Provide the [X, Y] coordinate of the cell's center where the given text is located.  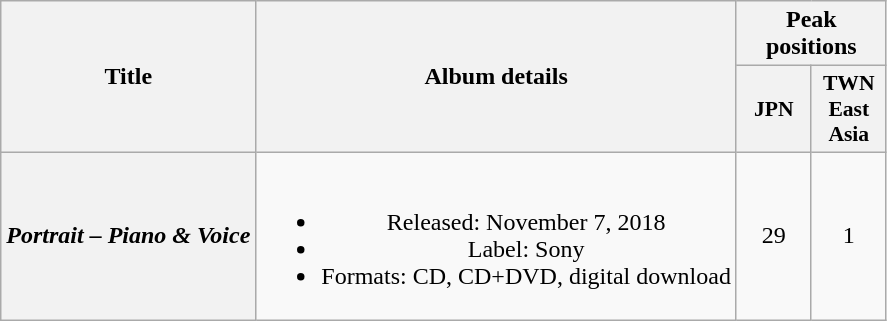
Title [128, 77]
1 [848, 236]
Released: November 7, 2018Label: SonyFormats: CD, CD+DVD, digital download [496, 236]
Peak positions [811, 34]
Album details [496, 77]
JPN [774, 110]
TWN East Asia [848, 110]
29 [774, 236]
Portrait – Piano & Voice [128, 236]
